Determine the [X, Y] coordinate at the center of the cell enclosing the given text.  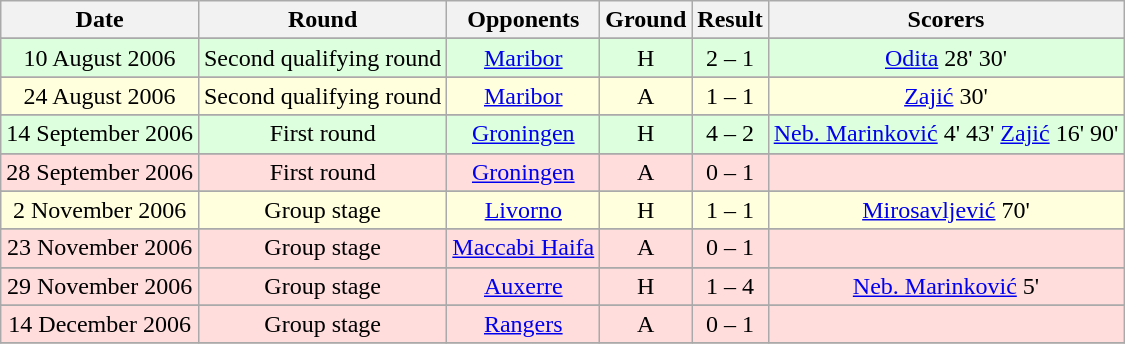
Scorers [946, 20]
24 August 2006 [100, 96]
10 August 2006 [100, 58]
Round [322, 20]
1 – 4 [730, 286]
23 November 2006 [100, 248]
Mirosavljević 70' [946, 210]
Date [100, 20]
Opponents [524, 20]
Rangers [524, 324]
14 December 2006 [100, 324]
Ground [646, 20]
Zajić 30' [946, 96]
28 September 2006 [100, 172]
4 – 2 [730, 134]
2 November 2006 [100, 210]
Neb. Marinković 5' [946, 286]
2 – 1 [730, 58]
Auxerre [524, 286]
Livorno [524, 210]
Maccabi Haifa [524, 248]
Odita 28' 30' [946, 58]
14 September 2006 [100, 134]
29 November 2006 [100, 286]
Neb. Marinković 4' 43' Zajić 16' 90' [946, 134]
Result [730, 20]
